Provide the (x, y) coordinate of the cell's center where the given text is located.  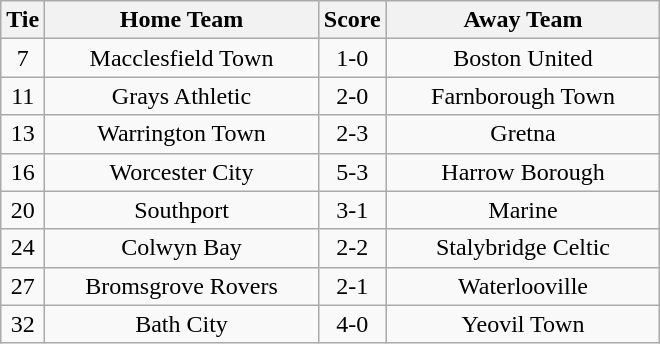
Bath City (182, 324)
Grays Athletic (182, 96)
13 (23, 134)
16 (23, 172)
7 (23, 58)
Away Team (523, 20)
20 (23, 210)
2-0 (352, 96)
Macclesfield Town (182, 58)
Worcester City (182, 172)
Gretna (523, 134)
4-0 (352, 324)
1-0 (352, 58)
27 (23, 286)
Colwyn Bay (182, 248)
Marine (523, 210)
Farnborough Town (523, 96)
2-1 (352, 286)
3-1 (352, 210)
5-3 (352, 172)
Score (352, 20)
Bromsgrove Rovers (182, 286)
Tie (23, 20)
Boston United (523, 58)
11 (23, 96)
Southport (182, 210)
Warrington Town (182, 134)
Harrow Borough (523, 172)
Stalybridge Celtic (523, 248)
2-3 (352, 134)
Waterlooville (523, 286)
Yeovil Town (523, 324)
2-2 (352, 248)
32 (23, 324)
24 (23, 248)
Home Team (182, 20)
